Return the (X, Y) coordinate for the center point of the cell that contains the specified text.  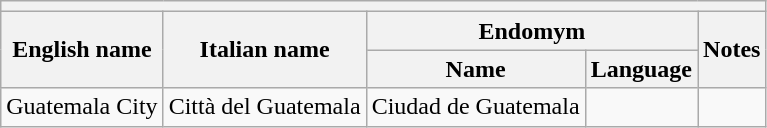
Name (476, 69)
Italian name (264, 50)
English name (82, 50)
Notes (732, 50)
Ciudad de Guatemala (476, 107)
Language (641, 69)
Città del Guatemala (264, 107)
Endomym (532, 31)
Guatemala City (82, 107)
